Capture the cell that displays the provided text and extract its [X, Y] central coordinate. 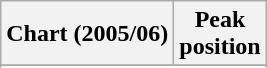
Peakposition [220, 34]
Chart (2005/06) [88, 34]
